Determine the [x, y] coordinate at the center of the cell enclosing the given text.  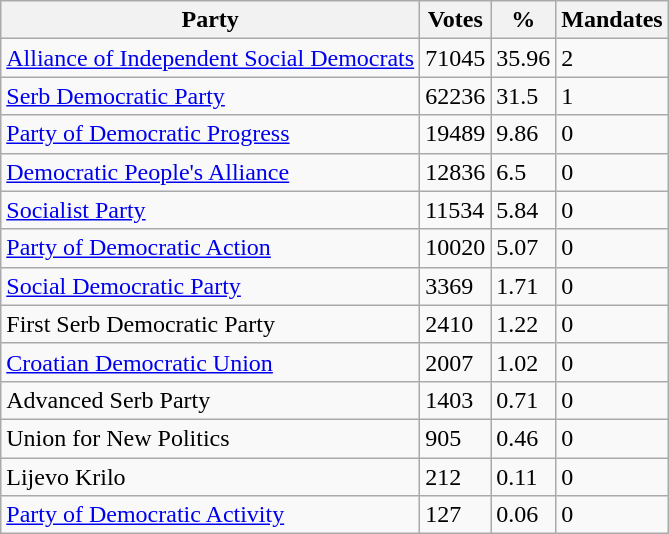
Democratic People's Alliance [210, 172]
12836 [456, 172]
2410 [456, 324]
First Serb Democratic Party [210, 324]
% [524, 20]
31.5 [524, 96]
0.71 [524, 400]
Alliance of Independent Social Democrats [210, 58]
0.11 [524, 477]
Croatian Democratic Union [210, 362]
1403 [456, 400]
212 [456, 477]
2007 [456, 362]
19489 [456, 134]
Party [210, 20]
2 [612, 58]
Serb Democratic Party [210, 96]
905 [456, 438]
5.07 [524, 248]
Advanced Serb Party [210, 400]
35.96 [524, 58]
11534 [456, 210]
Social Democratic Party [210, 286]
Party of Democratic Progress [210, 134]
6.5 [524, 172]
Socialist Party [210, 210]
Party of Democratic Action [210, 248]
10020 [456, 248]
1.22 [524, 324]
0.06 [524, 515]
Party of Democratic Activity [210, 515]
3369 [456, 286]
Mandates [612, 20]
Union for New Politics [210, 438]
1.71 [524, 286]
71045 [456, 58]
0.46 [524, 438]
5.84 [524, 210]
Lijevo Krilo [210, 477]
62236 [456, 96]
1 [612, 96]
Votes [456, 20]
9.86 [524, 134]
127 [456, 515]
1.02 [524, 362]
